Detect which cell encompasses the target text, then output its [x, y] center coordinate. 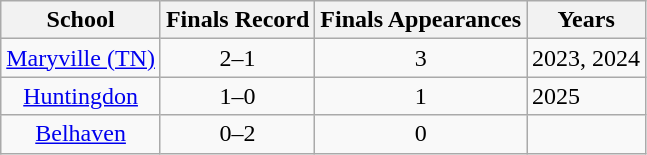
Finals Record [237, 20]
Finals Appearances [421, 20]
0–2 [237, 134]
2023, 2024 [586, 58]
0 [421, 134]
1 [421, 96]
Belhaven [81, 134]
School [81, 20]
2025 [586, 96]
Maryville (TN) [81, 58]
1–0 [237, 96]
Years [586, 20]
3 [421, 58]
Huntingdon [81, 96]
2–1 [237, 58]
